Provide the [X, Y] coordinate of the cell's center where the given text is located.  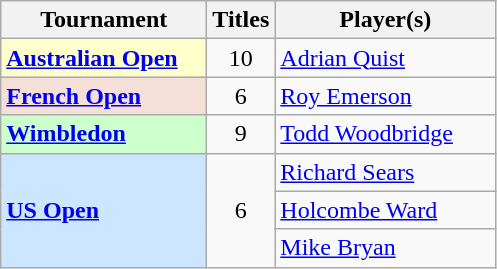
Richard Sears [386, 172]
Titles [241, 20]
US Open [104, 210]
Todd Woodbridge [386, 134]
Holcombe Ward [386, 210]
French Open [104, 96]
9 [241, 134]
Roy Emerson [386, 96]
Wimbledon [104, 134]
10 [241, 58]
Mike Bryan [386, 248]
Adrian Quist [386, 58]
Australian Open [104, 58]
Player(s) [386, 20]
Tournament [104, 20]
